Identify which cell holds the provided text, then report its [X, Y] central coordinate. 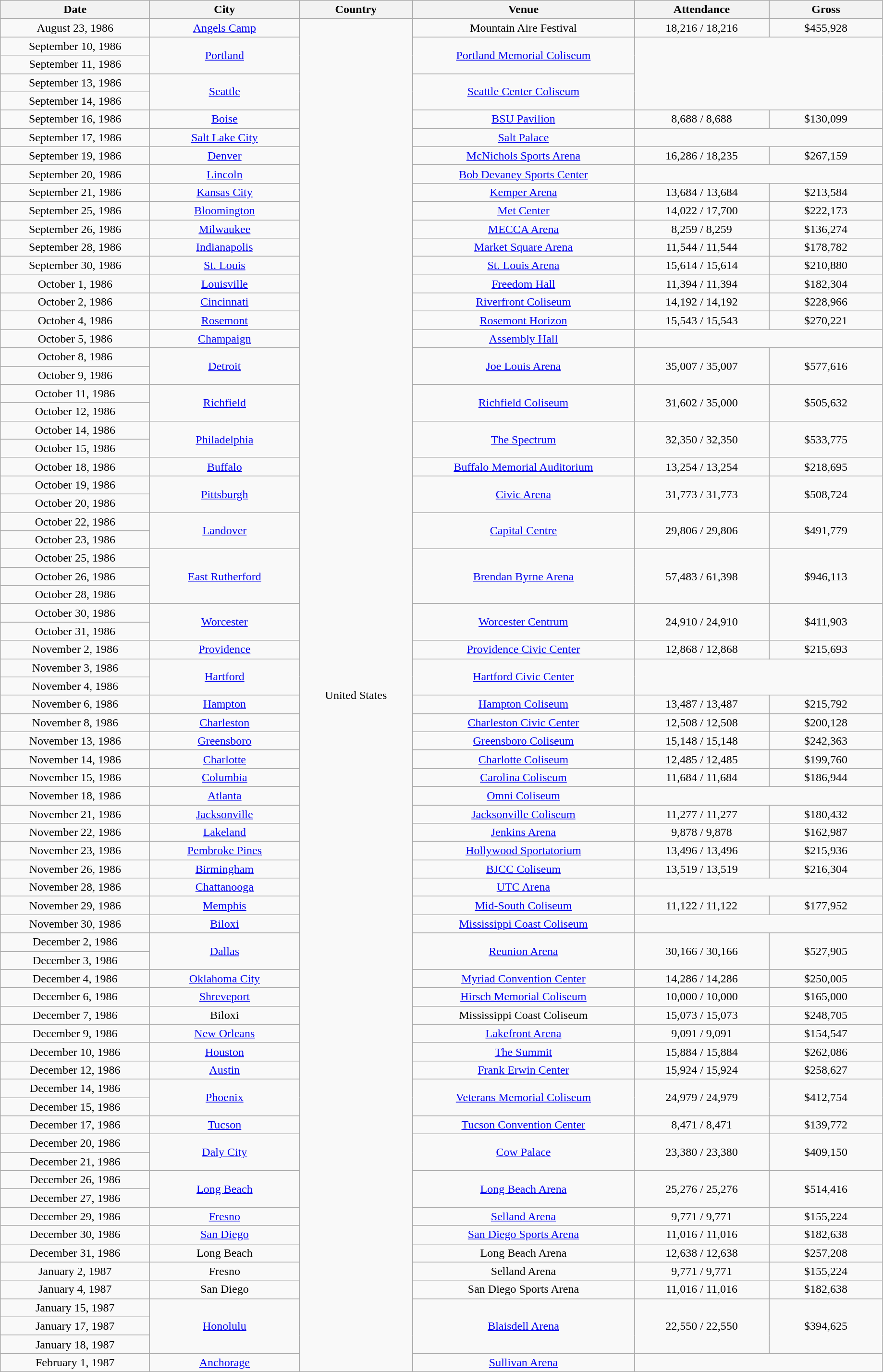
Riverfront Coliseum [524, 302]
$136,274 [826, 229]
January 18, 1987 [75, 1344]
Cincinnati [225, 302]
Bloomington [225, 210]
October 2, 1986 [75, 302]
November 26, 1986 [75, 869]
Worcester Centrum [524, 622]
December 21, 1986 [75, 1162]
Boise [225, 119]
$250,005 [826, 979]
October 23, 1986 [75, 540]
$182,304 [826, 284]
Lakeland [225, 833]
Richfield Coliseum [524, 403]
Country [356, 10]
November 4, 1986 [75, 686]
October 9, 1986 [75, 375]
October 1, 1986 [75, 284]
August 23, 1986 [75, 28]
Hampton [225, 704]
$946,113 [826, 576]
New Orleans [225, 1033]
November 6, 1986 [75, 704]
57,483 / 61,398 [701, 576]
December 29, 1986 [75, 1216]
City [225, 10]
Brendan Byrne Arena [524, 576]
Denver [225, 156]
MECCA Arena [524, 229]
$257,208 [826, 1253]
Lakefront Arena [524, 1033]
Hartford [225, 677]
32,350 / 32,350 [701, 439]
McNichols Sports Arena [524, 156]
Milwaukee [225, 229]
Assembly Hall [524, 339]
September 30, 1986 [75, 266]
Kansas City [225, 192]
$533,775 [826, 439]
November 14, 1986 [75, 759]
31,602 / 35,000 [701, 403]
December 17, 1986 [75, 1125]
Pittsburgh [225, 494]
$262,086 [826, 1052]
Market Square Arena [524, 247]
October 8, 1986 [75, 357]
BJCC Coliseum [524, 869]
$215,936 [826, 851]
13,519 / 13,519 [701, 869]
$411,903 [826, 622]
12,485 / 12,485 [701, 759]
Mid-South Coliseum [524, 906]
December 31, 1986 [75, 1253]
January 17, 1987 [75, 1326]
$505,632 [826, 403]
October 4, 1986 [75, 320]
November 21, 1986 [75, 814]
December 27, 1986 [75, 1198]
October 30, 1986 [75, 613]
Seattle [225, 92]
Houston [225, 1052]
Sullivan Arena [524, 1362]
November 15, 1986 [75, 777]
15,614 / 15,614 [701, 266]
October 19, 1986 [75, 485]
United States [356, 696]
September 21, 1986 [75, 192]
13,254 / 13,254 [701, 466]
Charlotte Coliseum [524, 759]
$258,627 [826, 1070]
Veterans Memorial Coliseum [524, 1097]
September 14, 1986 [75, 101]
12,868 / 12,868 [701, 649]
December 12, 1986 [75, 1070]
8,471 / 8,471 [701, 1125]
Tucson [225, 1125]
Richfield [225, 403]
$455,928 [826, 28]
$514,416 [826, 1189]
Champaign [225, 339]
November 22, 1986 [75, 833]
Myriad Convention Center [524, 979]
Charleston [225, 723]
15,148 / 15,148 [701, 741]
November 29, 1986 [75, 906]
September 20, 1986 [75, 174]
September 25, 1986 [75, 210]
Oklahoma City [225, 979]
January 15, 1987 [75, 1308]
Providence Civic Center [524, 649]
Daly City [225, 1152]
11,277 / 11,277 [701, 814]
Seattle Center Coliseum [524, 92]
15,543 / 15,543 [701, 320]
Hollywood Sportatorium [524, 851]
Chattanooga [225, 887]
November 30, 1986 [75, 924]
October 22, 1986 [75, 521]
September 13, 1986 [75, 83]
Greensboro [225, 741]
Jenkins Arena [524, 833]
Hirsch Memorial Coliseum [524, 997]
East Rutherford [225, 576]
October 14, 1986 [75, 430]
Landover [225, 530]
Indianapolis [225, 247]
Hampton Coliseum [524, 704]
$242,363 [826, 741]
September 11, 1986 [75, 64]
Frank Erwin Center [524, 1070]
December 3, 1986 [75, 960]
Columbia [225, 777]
Kemper Arena [524, 192]
$270,221 [826, 320]
$199,760 [826, 759]
Civic Arena [524, 494]
October 31, 1986 [75, 631]
December 7, 1986 [75, 1015]
December 20, 1986 [75, 1143]
September 16, 1986 [75, 119]
November 2, 1986 [75, 649]
Louisville [225, 284]
Mountain Aire Festival [524, 28]
$409,150 [826, 1152]
Omni Coliseum [524, 796]
$215,792 [826, 704]
10,000 / 10,000 [701, 997]
UTC Arena [524, 887]
$200,128 [826, 723]
Blaisdell Arena [524, 1326]
Memphis [225, 906]
Buffalo Memorial Auditorium [524, 466]
$178,782 [826, 247]
Philadelphia [225, 439]
$213,584 [826, 192]
The Summit [524, 1052]
Shreveport [225, 997]
The Spectrum [524, 439]
Honolulu [225, 1326]
$394,625 [826, 1326]
$508,724 [826, 494]
9,878 / 9,878 [701, 833]
September 10, 1986 [75, 46]
September 19, 1986 [75, 156]
11,122 / 11,122 [701, 906]
13,684 / 13,684 [701, 192]
13,487 / 13,487 [701, 704]
December 26, 1986 [75, 1180]
February 1, 1987 [75, 1362]
9,091 / 9,091 [701, 1033]
Jacksonville Coliseum [524, 814]
$130,099 [826, 119]
14,286 / 14,286 [701, 979]
October 25, 1986 [75, 558]
14,022 / 17,700 [701, 210]
Salt Palace [524, 137]
October 5, 1986 [75, 339]
Cow Palace [524, 1152]
$215,693 [826, 649]
December 14, 1986 [75, 1088]
11,394 / 11,394 [701, 284]
15,924 / 15,924 [701, 1070]
Freedom Hall [524, 284]
24,910 / 24,910 [701, 622]
Pembroke Pines [225, 851]
October 15, 1986 [75, 448]
29,806 / 29,806 [701, 530]
11,684 / 11,684 [701, 777]
$216,304 [826, 869]
November 13, 1986 [75, 741]
November 18, 1986 [75, 796]
8,259 / 8,259 [701, 229]
Hartford Civic Center [524, 677]
December 6, 1986 [75, 997]
Charlotte [225, 759]
23,380 / 23,380 [701, 1152]
Anchorage [225, 1362]
September 26, 1986 [75, 229]
Salt Lake City [225, 137]
15,884 / 15,884 [701, 1052]
Rosemont [225, 320]
December 30, 1986 [75, 1235]
Dallas [225, 951]
November 28, 1986 [75, 887]
$210,880 [826, 266]
13,496 / 13,496 [701, 851]
12,638 / 12,638 [701, 1253]
St. Louis [225, 266]
$491,779 [826, 530]
November 3, 1986 [75, 668]
$180,432 [826, 814]
October 26, 1986 [75, 576]
35,007 / 35,007 [701, 366]
Atlanta [225, 796]
$186,944 [826, 777]
Greensboro Coliseum [524, 741]
$527,905 [826, 951]
Bob Devaney Sports Center [524, 174]
$177,952 [826, 906]
Portland [225, 55]
November 23, 1986 [75, 851]
October 18, 1986 [75, 466]
22,550 / 22,550 [701, 1326]
December 4, 1986 [75, 979]
Tucson Convention Center [524, 1125]
$222,173 [826, 210]
Venue [524, 10]
Reunion Arena [524, 951]
October 12, 1986 [75, 412]
12,508 / 12,508 [701, 723]
31,773 / 31,773 [701, 494]
14,192 / 14,192 [701, 302]
Date [75, 10]
Worcester [225, 622]
BSU Pavilion [524, 119]
Buffalo [225, 466]
$228,966 [826, 302]
25,276 / 25,276 [701, 1189]
Birmingham [225, 869]
December 9, 1986 [75, 1033]
October 28, 1986 [75, 595]
$139,772 [826, 1125]
$165,000 [826, 997]
Carolina Coliseum [524, 777]
Met Center [524, 210]
January 4, 1987 [75, 1289]
Jacksonville [225, 814]
Portland Memorial Coliseum [524, 55]
24,979 / 24,979 [701, 1097]
September 17, 1986 [75, 137]
Gross [826, 10]
St. Louis Arena [524, 266]
16,286 / 18,235 [701, 156]
15,073 / 15,073 [701, 1015]
December 10, 1986 [75, 1052]
September 28, 1986 [75, 247]
Charleston Civic Center [524, 723]
October 20, 1986 [75, 503]
18,216 / 18,216 [701, 28]
Capital Centre [524, 530]
November 8, 1986 [75, 723]
Joe Louis Arena [524, 366]
Attendance [701, 10]
October 11, 1986 [75, 393]
$412,754 [826, 1097]
$267,159 [826, 156]
$154,547 [826, 1033]
Phoenix [225, 1097]
Lincoln [225, 174]
Rosemont Horizon [524, 320]
$218,695 [826, 466]
Austin [225, 1070]
$162,987 [826, 833]
11,544 / 11,544 [701, 247]
Detroit [225, 366]
Providence [225, 649]
December 15, 1986 [75, 1106]
8,688 / 8,688 [701, 119]
January 2, 1987 [75, 1271]
$577,616 [826, 366]
December 2, 1986 [75, 942]
$248,705 [826, 1015]
30,166 / 30,166 [701, 951]
Angels Camp [225, 28]
